Locate the cell with the specified text and output its (X, Y) center coordinate. 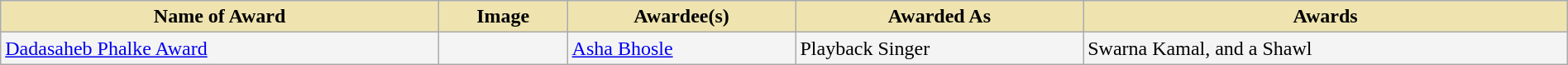
Awards (1326, 17)
Asha Bhosle (681, 48)
Name of Award (220, 17)
Image (503, 17)
Awarded As (939, 17)
Swarna Kamal, and a Shawl (1326, 48)
Dadasaheb Phalke Award (220, 48)
Awardee(s) (681, 17)
Playback Singer (939, 48)
